Output the (x, y) coordinate of the center of the cell containing the given text.  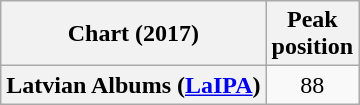
88 (312, 85)
Chart (2017) (134, 34)
Peakposition (312, 34)
Latvian Albums (LaIPA) (134, 85)
